Locate the cell with the specified text and output its (x, y) center coordinate. 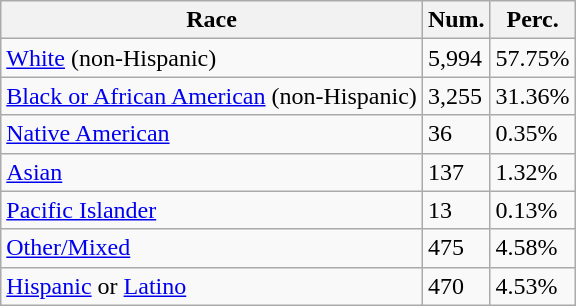
Asian (212, 172)
Perc. (532, 20)
Hispanic or Latino (212, 286)
Black or African American (non-Hispanic) (212, 96)
5,994 (456, 58)
4.53% (532, 286)
470 (456, 286)
3,255 (456, 96)
57.75% (532, 58)
White (non-Hispanic) (212, 58)
137 (456, 172)
0.35% (532, 134)
Race (212, 20)
Native American (212, 134)
Num. (456, 20)
31.36% (532, 96)
0.13% (532, 210)
36 (456, 134)
1.32% (532, 172)
13 (456, 210)
Other/Mixed (212, 248)
4.58% (532, 248)
475 (456, 248)
Pacific Islander (212, 210)
